For the text-containing cell, return its midpoint in (x, y) coordinate format. 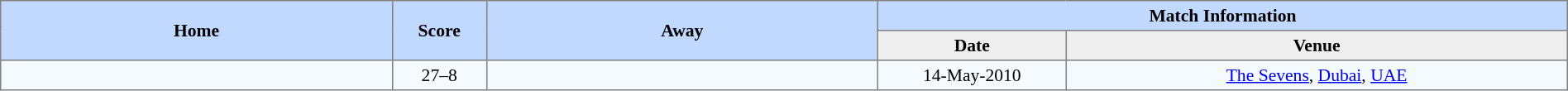
27–8 (439, 75)
Home (197, 31)
Match Information (1223, 16)
The Sevens, Dubai, UAE (1317, 75)
Away (682, 31)
Date (973, 45)
Venue (1317, 45)
Score (439, 31)
14-May-2010 (973, 75)
